Output the (x, y) coordinate of the center of the cell containing the given text.  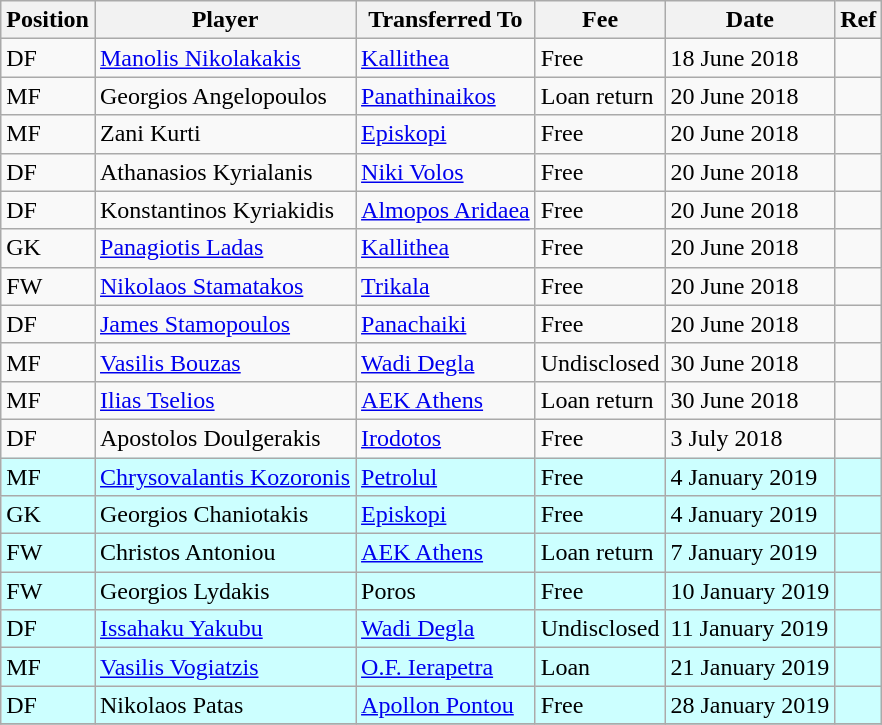
Nikolaos Patas (224, 705)
Almopos Aridaea (446, 210)
Ref (858, 20)
Georgios Chaniotakis (224, 515)
Irodotos (446, 438)
Panagiotis Ladas (224, 248)
Athanasios Kyrialanis (224, 172)
Christos Antoniou (224, 553)
Zani Kurti (224, 134)
Issahaku Yakubu (224, 629)
Transferred To (446, 20)
28 January 2019 (750, 705)
Niki Volos (446, 172)
Ilias Tselios (224, 400)
11 January 2019 (750, 629)
18 June 2018 (750, 58)
Position (48, 20)
Nikolaos Stamatakos (224, 286)
Konstantinos Kyriakidis (224, 210)
Date (750, 20)
Trikala (446, 286)
Panachaiki (446, 324)
Panathinaikos (446, 96)
Vasilis Bouzas (224, 362)
Manolis Nikolakakis (224, 58)
7 January 2019 (750, 553)
Vasilis Vogiatzis (224, 667)
Poros (446, 591)
O.F. Ierapetra (446, 667)
Petrolul (446, 477)
Georgios Lydakis (224, 591)
21 January 2019 (750, 667)
3 July 2018 (750, 438)
10 January 2019 (750, 591)
Chrysovalantis Kozoronis (224, 477)
Loan (600, 667)
Georgios Angelopoulos (224, 96)
Apollon Pontou (446, 705)
Fee (600, 20)
Apostolos Doulgerakis (224, 438)
James Stamopoulos (224, 324)
Player (224, 20)
